Determine the (X, Y) coordinate at the center of the cell enclosing the given text.  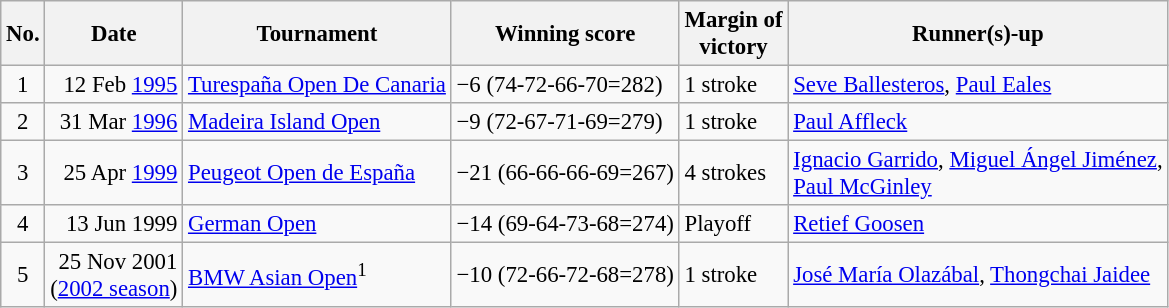
25 Apr 1999 (114, 174)
Margin ofvictory (734, 34)
Winning score (565, 34)
Playoff (734, 224)
Date (114, 34)
−14 (69-64-73-68=274) (565, 224)
12 Feb 1995 (114, 85)
−21 (66-66-66-69=267) (565, 174)
No. (23, 34)
Retief Goosen (978, 224)
13 Jun 1999 (114, 224)
2 (23, 122)
BMW Asian Open1 (317, 276)
4 strokes (734, 174)
Paul Affleck (978, 122)
Tournament (317, 34)
−6 (74-72-66-70=282) (565, 85)
5 (23, 276)
−10 (72-66-72-68=278) (565, 276)
25 Nov 2001(2002 season) (114, 276)
Runner(s)-up (978, 34)
German Open (317, 224)
José María Olazábal, Thongchai Jaidee (978, 276)
3 (23, 174)
−9 (72-67-71-69=279) (565, 122)
Madeira Island Open (317, 122)
1 (23, 85)
Turespaña Open De Canaria (317, 85)
Ignacio Garrido, Miguel Ángel Jiménez, Paul McGinley (978, 174)
31 Mar 1996 (114, 122)
4 (23, 224)
Peugeot Open de España (317, 174)
Seve Ballesteros, Paul Eales (978, 85)
